Detect which cell encompasses the target text, then output its (X, Y) center coordinate. 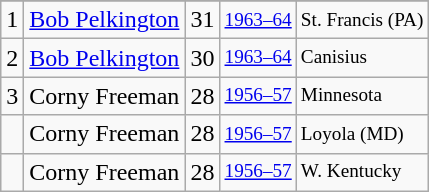
2 (12, 58)
1 (12, 20)
W. Kentucky (362, 172)
Canisius (362, 58)
3 (12, 96)
St. Francis (PA) (362, 20)
31 (202, 20)
Loyola (MD) (362, 134)
30 (202, 58)
Minnesota (362, 96)
